From the cell containing the given text, extract its center point as (x, y) coordinate. 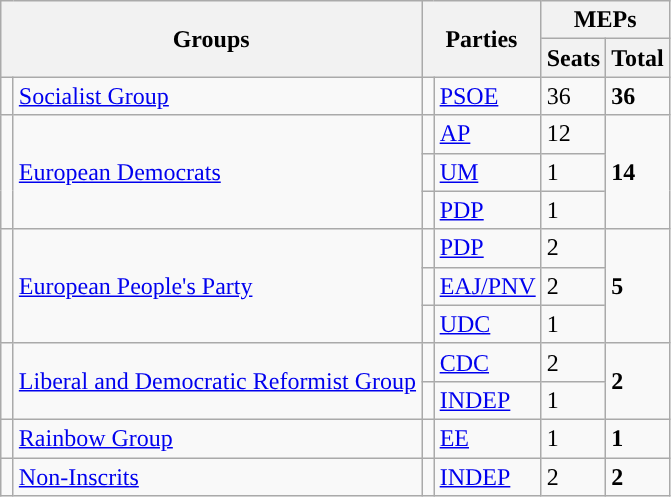
5 (638, 286)
MEPs (605, 20)
EAJ/PNV (488, 286)
Liberal and Democratic Reformist Group (217, 381)
EE (488, 438)
12 (573, 134)
CDC (488, 362)
Seats (573, 58)
Rainbow Group (217, 438)
European Democrats (217, 172)
Groups (212, 39)
UDC (488, 324)
Socialist Group (217, 96)
Total (638, 58)
European People's Party (217, 286)
14 (638, 172)
Parties (482, 39)
UM (488, 172)
AP (488, 134)
Non-Inscrits (217, 477)
PSOE (488, 96)
